Scan for the cell matching the given text and deliver its (x, y) coordinate at center. 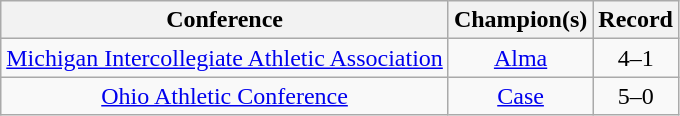
Conference (225, 20)
Alma (520, 58)
Ohio Athletic Conference (225, 96)
Case (520, 96)
5–0 (636, 96)
Champion(s) (520, 20)
Record (636, 20)
Michigan Intercollegiate Athletic Association (225, 58)
4–1 (636, 58)
